Return (X, Y) of the center of cell containing provided text 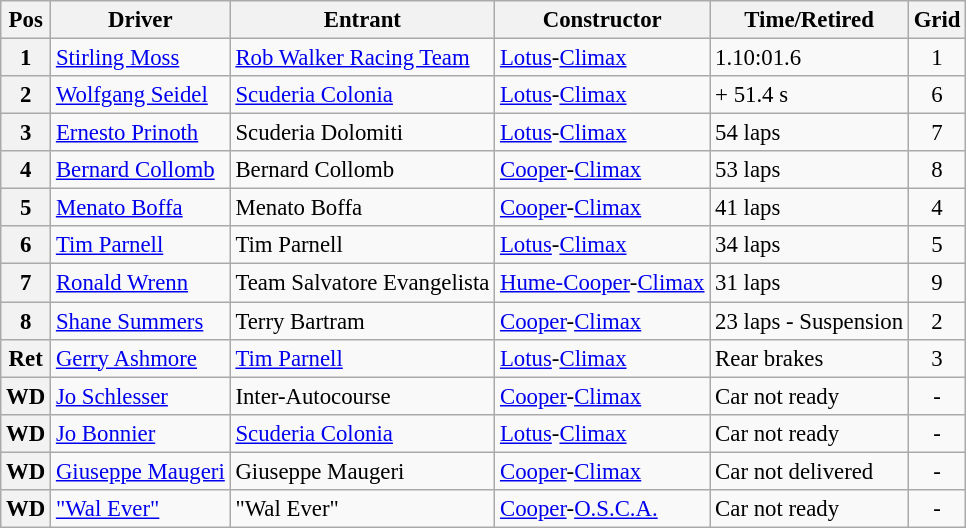
+ 51.4 s (810, 95)
Inter-Autocourse (362, 396)
Entrant (362, 20)
Hume-Cooper-Climax (602, 283)
Ronald Wrenn (141, 283)
Rob Walker Racing Team (362, 58)
Scuderia Dolomiti (362, 133)
54 laps (810, 133)
34 laps (810, 245)
Constructor (602, 20)
Jo Bonnier (141, 433)
Wolfgang Seidel (141, 95)
Shane Summers (141, 321)
1.10:01.6 (810, 58)
23 laps - Suspension (810, 321)
Ret (26, 358)
31 laps (810, 283)
Jo Schlesser (141, 396)
Gerry Ashmore (141, 358)
Ernesto Prinoth (141, 133)
41 laps (810, 208)
Pos (26, 20)
Cooper-O.S.C.A. (602, 509)
Terry Bartram (362, 321)
Grid (936, 20)
Stirling Moss (141, 58)
Time/Retired (810, 20)
Driver (141, 20)
53 laps (810, 170)
9 (936, 283)
Team Salvatore Evangelista (362, 283)
Car not delivered (810, 471)
Rear brakes (810, 358)
